Provide the (x, y) coordinate of the cell's center where the given text is located.  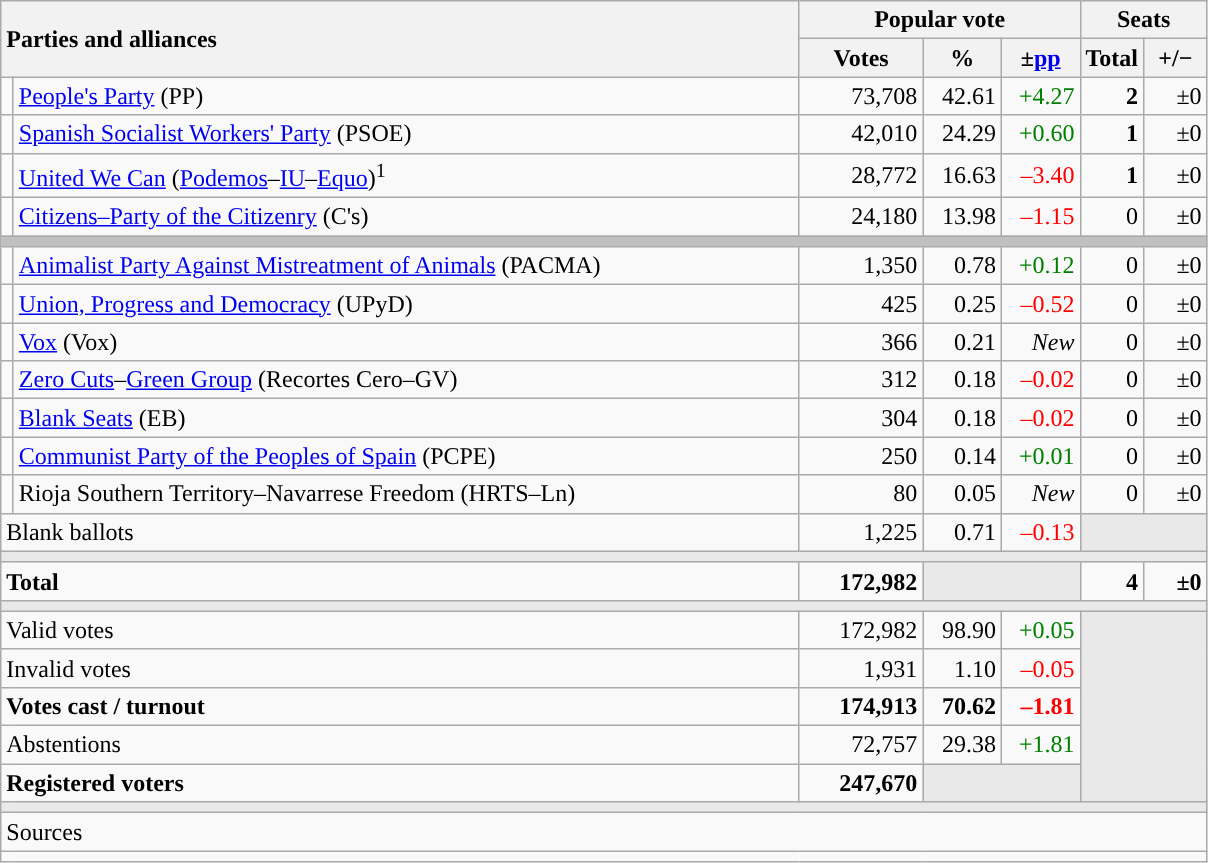
–0.05 (1040, 668)
Zero Cuts–Green Group (Recortes Cero–GV) (406, 380)
Valid votes (400, 630)
–0.13 (1040, 532)
1,225 (861, 532)
+4.27 (1040, 96)
24,180 (861, 217)
–1.81 (1040, 706)
42.61 (962, 96)
304 (861, 418)
1,350 (861, 266)
70.62 (962, 706)
People's Party (PP) (406, 96)
0.21 (962, 342)
+/− (1176, 58)
Sources (604, 832)
366 (861, 342)
±pp (1040, 58)
+0.05 (1040, 630)
0.05 (962, 494)
250 (861, 456)
Abstentions (400, 745)
0.78 (962, 266)
73,708 (861, 96)
–0.52 (1040, 304)
312 (861, 380)
Registered voters (400, 783)
Communist Party of the Peoples of Spain (PCPE) (406, 456)
1,931 (861, 668)
Rioja Southern Territory–Navarrese Freedom (HRTS–Ln) (406, 494)
Union, Progress and Democracy (UPyD) (406, 304)
2 (1112, 96)
1.10 (962, 668)
Votes cast / turnout (400, 706)
425 (861, 304)
Parties and alliances (400, 39)
4 (1112, 581)
Seats (1144, 20)
80 (861, 494)
28,772 (861, 176)
United We Can (Podemos–IU–Equo)1 (406, 176)
0.14 (962, 456)
98.90 (962, 630)
0.25 (962, 304)
Spanish Socialist Workers' Party (PSOE) (406, 134)
+1.81 (1040, 745)
247,670 (861, 783)
+0.01 (1040, 456)
Blank ballots (400, 532)
174,913 (861, 706)
0.71 (962, 532)
42,010 (861, 134)
Citizens–Party of the Citizenry (C's) (406, 217)
+0.60 (1040, 134)
+0.12 (1040, 266)
Invalid votes (400, 668)
13.98 (962, 217)
72,757 (861, 745)
Vox (Vox) (406, 342)
% (962, 58)
Popular vote (940, 20)
Votes (861, 58)
–1.15 (1040, 217)
–3.40 (1040, 176)
29.38 (962, 745)
16.63 (962, 176)
Animalist Party Against Mistreatment of Animals (PACMA) (406, 266)
Blank Seats (EB) (406, 418)
24.29 (962, 134)
